Capture the cell that displays the provided text and extract its [X, Y] central coordinate. 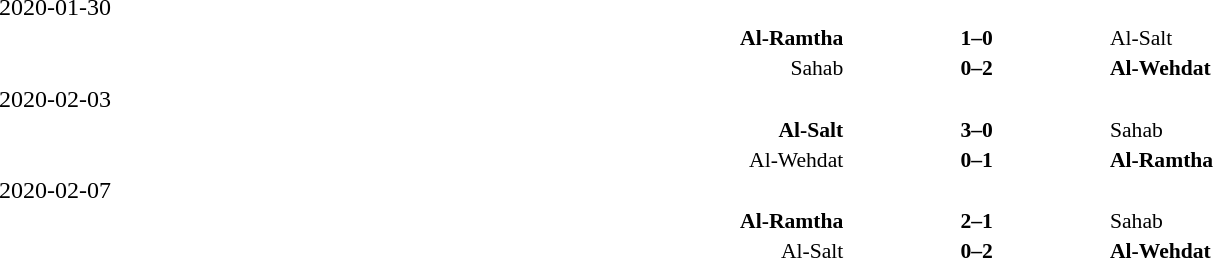
2–1 [976, 221]
0–2 [976, 68]
3–0 [976, 130]
0–1 [976, 160]
1–0 [976, 38]
